Output the [X, Y] coordinate of the center of the cell containing the given text.  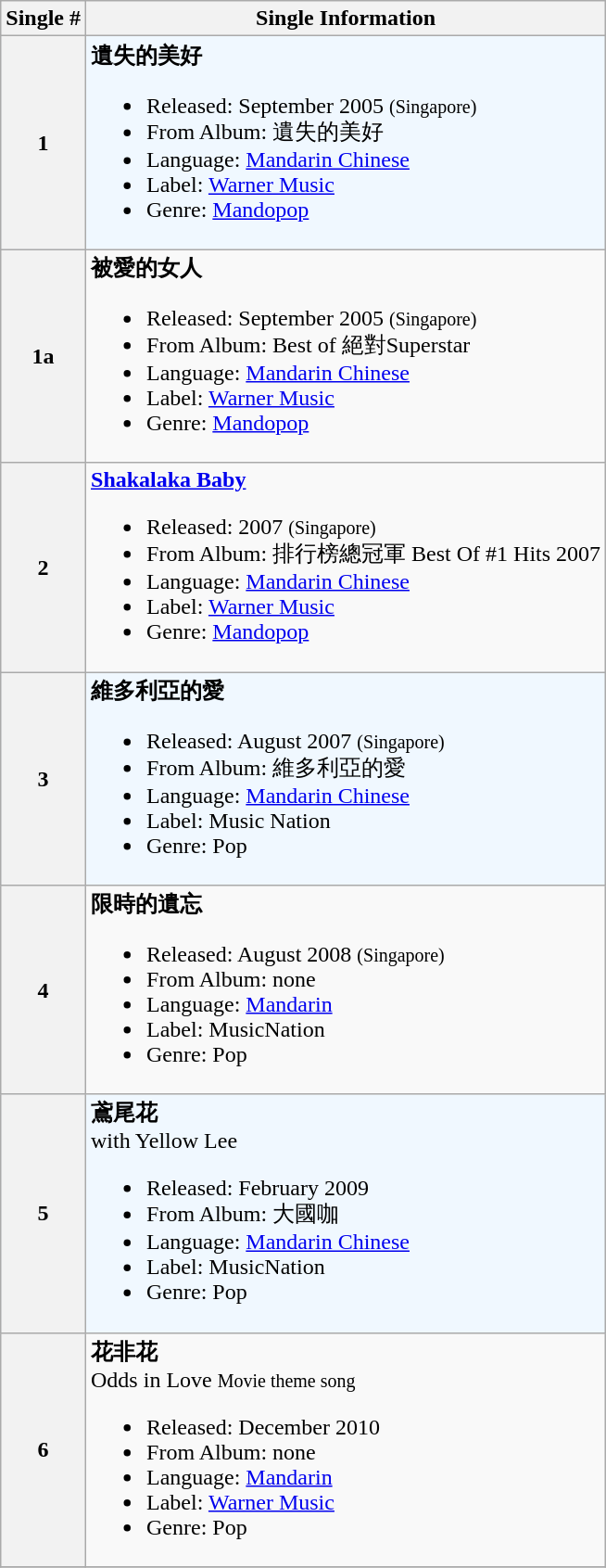
鳶尾花 with Yellow LeeReleased: February 2009From Album: 大國咖Language: Mandarin ChineseLabel: MusicNationGenre: Pop [347, 1213]
6 [44, 1450]
維多利亞的愛Released: August 2007 (Singapore)From Album: 維多利亞的愛Language: Mandarin ChineseLabel: Music NationGenre: Pop [347, 778]
1a [44, 356]
花非花 Odds in Love Movie theme songReleased: December 2010From Album: noneLanguage: MandarinLabel: Warner MusicGenre: Pop [347, 1450]
3 [44, 778]
1 [44, 143]
Single Information [347, 19]
Single # [44, 19]
遺失的美好Released: September 2005 (Singapore)From Album: 遺失的美好Language: Mandarin ChineseLabel: Warner MusicGenre: Mandopop [347, 143]
4 [44, 990]
2 [44, 567]
限時的遺忘Released: August 2008 (Singapore)From Album: noneLanguage: MandarinLabel: MusicNationGenre: Pop [347, 990]
被愛的女人Released: September 2005 (Singapore)From Album: Best of 絕對SuperstarLanguage: Mandarin ChineseLabel: Warner MusicGenre: Mandopop [347, 356]
5 [44, 1213]
Shakalaka BabyReleased: 2007 (Singapore)From Album: 排行榜總冠軍 Best Of #1 Hits 2007Language: Mandarin ChineseLabel: Warner MusicGenre: Mandopop [347, 567]
